Return the [X, Y] coordinate for the center point of the cell that contains the specified text.  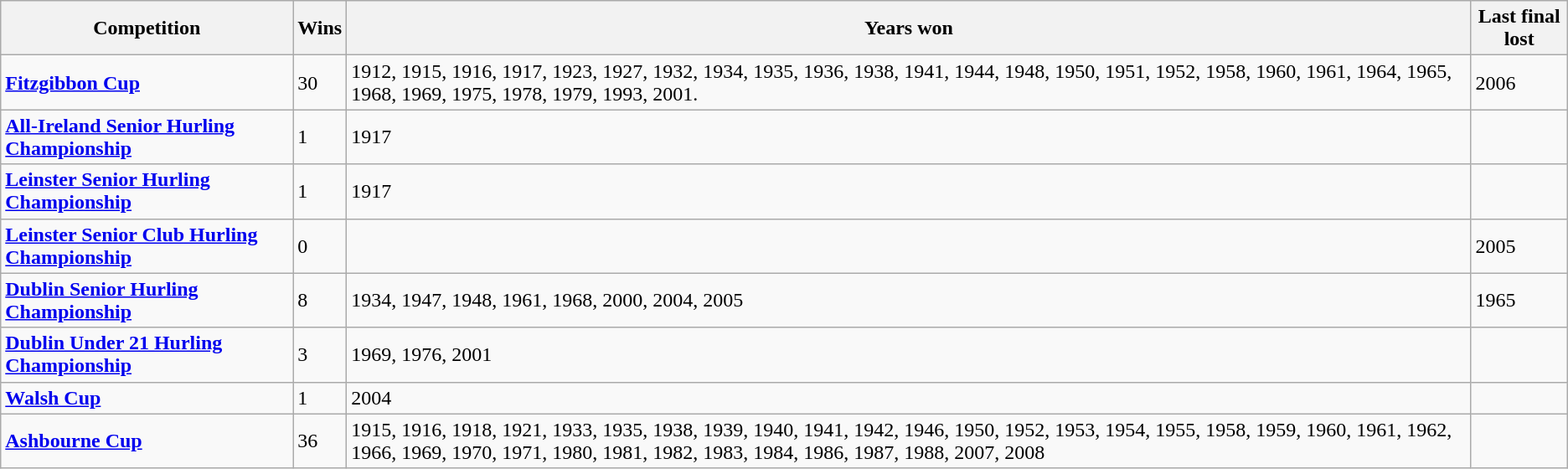
Last final lost [1519, 28]
Dublin Under 21 Hurling Championship [147, 355]
Wins [320, 28]
8 [320, 300]
Walsh Cup [147, 398]
1965 [1519, 300]
All-Ireland Senior Hurling Championship [147, 137]
Leinster Senior Hurling Championship [147, 191]
Years won [909, 28]
0 [320, 246]
1969, 1976, 2001 [909, 355]
2005 [1519, 246]
Dublin Senior Hurling Championship [147, 300]
30 [320, 82]
Fitzgibbon Cup [147, 82]
2006 [1519, 82]
3 [320, 355]
36 [320, 441]
2004 [909, 398]
Ashbourne Cup [147, 441]
Leinster Senior Club Hurling Championship [147, 246]
Competition [147, 28]
1934, 1947, 1948, 1961, 1968, 2000, 2004, 2005 [909, 300]
